Extract the (x, y) coordinate from the center of the cell holding the provided text.  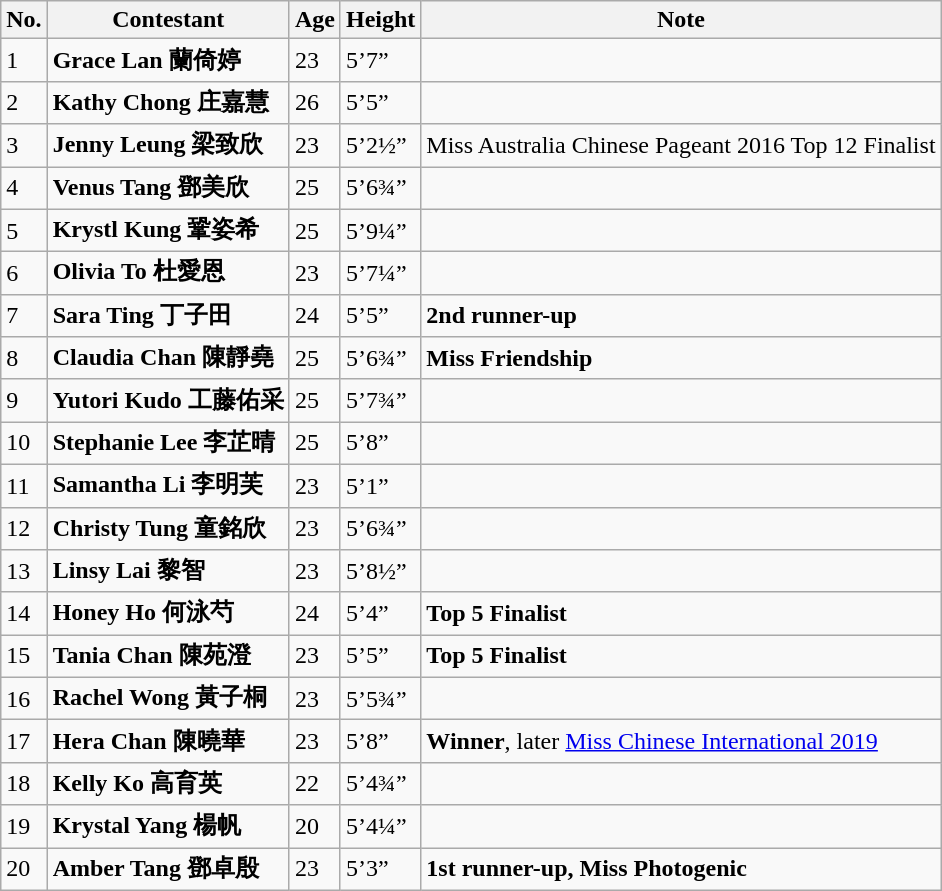
Claudia Chan 陳靜堯 (168, 358)
5’7” (380, 60)
Miss Friendship (681, 358)
Krystal Yang 楊帆 (168, 826)
Olivia To 杜愛恩 (168, 274)
Honey Ho 何泳芍 (168, 614)
5’2½” (380, 146)
11 (24, 486)
5’3” (380, 870)
18 (24, 784)
5’5¾” (380, 698)
14 (24, 614)
1 (24, 60)
1st runner-up, Miss Photogenic (681, 870)
6 (24, 274)
5’4¾” (380, 784)
Sara Ting 丁子田 (168, 316)
7 (24, 316)
Tania Chan 陳苑澄 (168, 656)
5’4” (380, 614)
Miss Australia Chinese Pageant 2016 Top 12 Finalist (681, 146)
Amber Tang 鄧卓殷 (168, 870)
5’8½” (380, 572)
Christy Tung 童銘欣 (168, 528)
Kathy Chong 庄嘉慧 (168, 102)
Kelly Ko 高育英 (168, 784)
Grace Lan 蘭倚婷 (168, 60)
Krystl Kung 鞏姿希 (168, 230)
Stephanie Lee 李芷晴 (168, 444)
Linsy Lai 黎智 (168, 572)
5’9¼” (380, 230)
Venus Tang 鄧美欣 (168, 188)
Yutori Kudo 工藤佑采 (168, 400)
5’7¾” (380, 400)
Contestant (168, 20)
4 (24, 188)
No. (24, 20)
19 (24, 826)
10 (24, 444)
17 (24, 742)
22 (314, 784)
3 (24, 146)
16 (24, 698)
5 (24, 230)
Note (681, 20)
5’1” (380, 486)
Samantha Li 李明芙 (168, 486)
Age (314, 20)
Rachel Wong 黃子桐 (168, 698)
8 (24, 358)
13 (24, 572)
2nd runner-up (681, 316)
2 (24, 102)
Winner, later Miss Chinese International 2019 (681, 742)
15 (24, 656)
26 (314, 102)
Hera Chan 陳曉華 (168, 742)
Height (380, 20)
9 (24, 400)
5’4¼” (380, 826)
Jenny Leung 梁致欣 (168, 146)
12 (24, 528)
5’7¼” (380, 274)
